Detect which cell encompasses the target text, then output its [x, y] center coordinate. 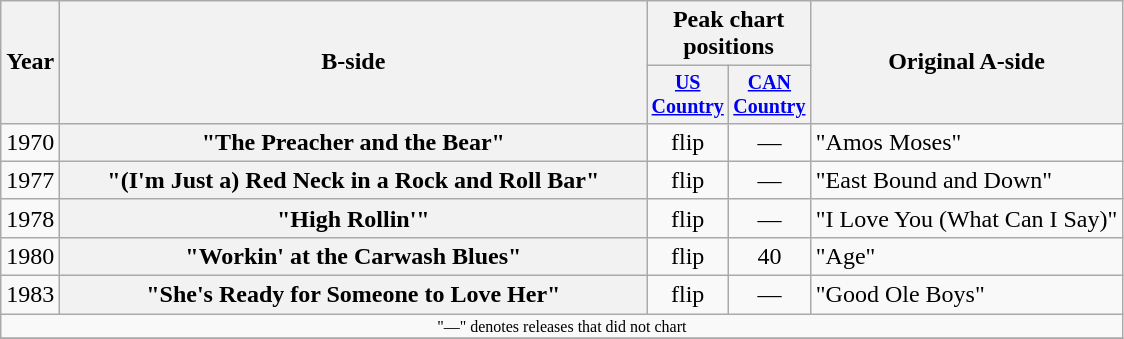
B-side [354, 62]
"High Rollin'" [354, 218]
"Workin' at the Carwash Blues" [354, 256]
"(I'm Just a) Red Neck in a Rock and Roll Bar" [354, 180]
"—" denotes releases that did not chart [562, 326]
"Age" [966, 256]
CAN Country [770, 94]
1983 [30, 295]
1978 [30, 218]
"Amos Moses" [966, 142]
Original A-side [966, 62]
"I Love You (What Can I Say)" [966, 218]
1980 [30, 256]
Peak chartpositions [728, 34]
1977 [30, 180]
Year [30, 62]
US Country [688, 94]
"East Bound and Down" [966, 180]
"The Preacher and the Bear" [354, 142]
40 [770, 256]
1970 [30, 142]
"Good Ole Boys" [966, 295]
"She's Ready for Someone to Love Her" [354, 295]
